From the cell containing the given text, extract its center point as [X, Y] coordinate. 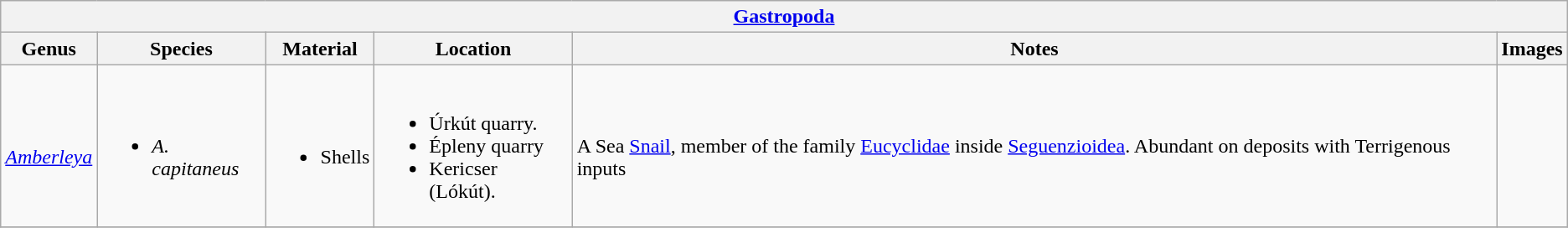
Shells [320, 146]
Location [473, 49]
Notes [1034, 49]
Genus [49, 49]
A Sea Snail, member of the family Eucyclidae inside Seguenzioidea. Abundant on deposits with Terrigenous inputs [1034, 146]
Úrkút quarry.Épleny quarryKericser (Lókút). [473, 146]
Gastropoda [784, 17]
Material [320, 49]
Species [181, 49]
Amberleya [49, 146]
A. capitaneus [181, 146]
Images [1532, 49]
